Determine the [x, y] coordinate at the center of the cell enclosing the given text.  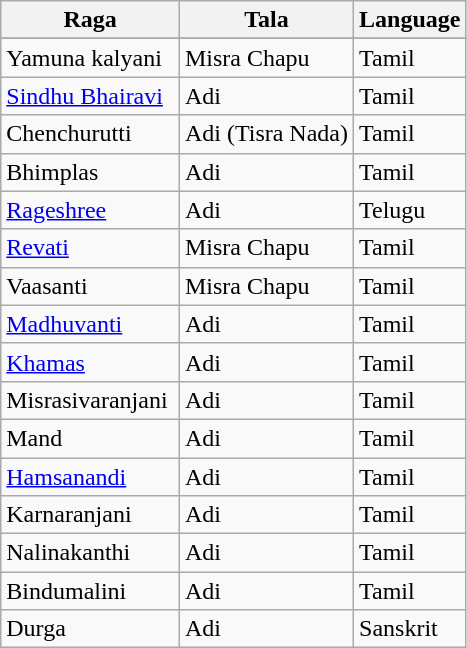
Durga [90, 629]
Hamsanandi [90, 477]
Raga [90, 20]
Vaasanti [90, 286]
Telugu [410, 210]
Madhuvanti [90, 324]
Revati [90, 248]
Bindumalini [90, 591]
Language [410, 20]
Sindhu Bhairavi [90, 96]
Chenchurutti [90, 134]
Bhimplas [90, 172]
Yamuna kalyani [90, 58]
Nalinakanthi [90, 553]
Rageshree [90, 210]
Karnaranjani [90, 515]
Khamas [90, 362]
Mand [90, 438]
Sanskrit [410, 629]
Tala [266, 20]
Adi (Tisra Nada) [266, 134]
Misrasivaranjani [90, 400]
